Find where the given text appears and provide that cell's center as [x, y] coordinate. 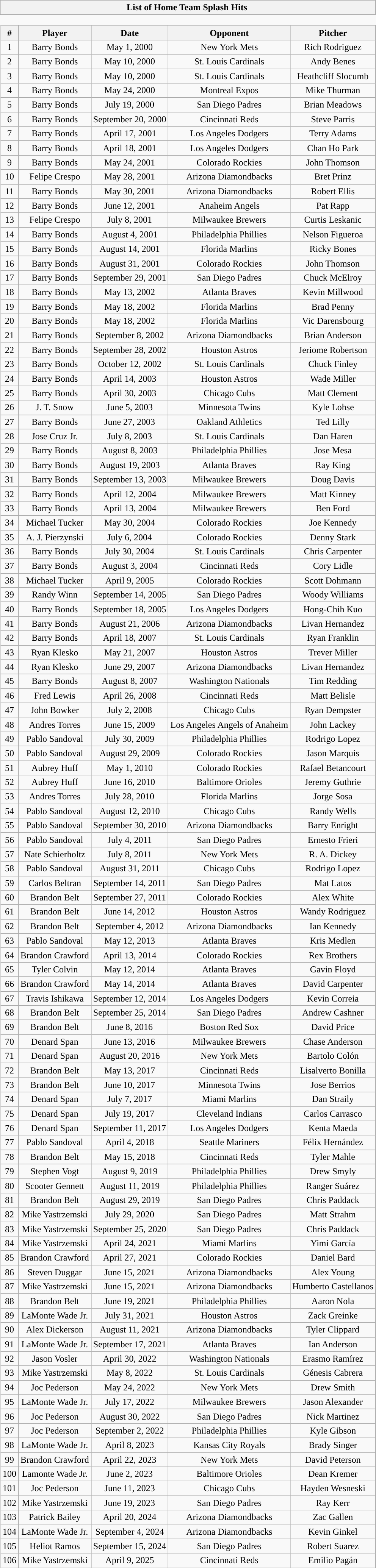
June 2, 2023 [130, 1474]
Player [55, 33]
97 [10, 1431]
Heliot Ramos [55, 1546]
September 8, 2002 [130, 335]
Kevin Correia [333, 999]
43 [10, 652]
47 [10, 710]
Erasmo Ramírez [333, 1359]
Opponent [229, 33]
Drew Smith [333, 1387]
53 [10, 797]
80 [10, 1186]
April 13, 2004 [130, 508]
July 7, 2017 [130, 1099]
April 30, 2022 [130, 1359]
Curtis Leskanic [333, 220]
April 9, 2005 [130, 580]
87 [10, 1287]
J. T. Snow [55, 407]
Montreal Expos [229, 90]
Patrick Bailey [55, 1517]
Humberto Castellanos [333, 1287]
Ernesto Frieri [333, 840]
July 30, 2004 [130, 552]
88 [10, 1301]
May 21, 2007 [130, 652]
Jose Cruz Jr. [55, 436]
September 20, 2000 [130, 119]
Doug Davis [333, 479]
69 [10, 1027]
Bret Prinz [333, 177]
29 [10, 451]
Denny Stark [333, 537]
September 4, 2024 [130, 1532]
5 [10, 105]
Barry Enright [333, 825]
Dan Straily [333, 1099]
74 [10, 1099]
May 13, 2017 [130, 1070]
62 [10, 926]
Trever Miller [333, 652]
June 11, 2023 [130, 1488]
Chase Anderson [333, 1042]
Matt Belisle [333, 696]
73 [10, 1085]
Terry Adams [333, 134]
June 13, 2016 [130, 1042]
6 [10, 119]
Robert Suarez [333, 1546]
Scooter Gennett [55, 1186]
79 [10, 1171]
95 [10, 1402]
Ranger Suárez [333, 1186]
93 [10, 1373]
Tyler Colvin [55, 969]
19 [10, 306]
36 [10, 552]
August 20, 2016 [130, 1056]
Lamonte Wade Jr. [55, 1474]
52 [10, 782]
18 [10, 292]
96 [10, 1416]
86 [10, 1272]
38 [10, 580]
Emilio Pagán [333, 1560]
39 [10, 595]
Ben Ford [333, 508]
June 29, 2007 [130, 667]
Kyle Lohse [333, 407]
September 14, 2011 [130, 883]
August 30, 2022 [130, 1416]
17 [10, 278]
91 [10, 1344]
August 31, 2011 [130, 869]
8 [10, 148]
99 [10, 1460]
11 [10, 191]
Mat Latos [333, 883]
May 30, 2004 [130, 523]
June 14, 2012 [130, 912]
Andy Benes [333, 61]
April 20, 2024 [130, 1517]
103 [10, 1517]
Alex Young [333, 1272]
12 [10, 206]
Tyler Mahle [333, 1157]
September 17, 2021 [130, 1344]
Chris Carpenter [333, 552]
Brian Meadows [333, 105]
July 19, 2017 [130, 1114]
Alex Dickerson [55, 1330]
September 25, 2020 [130, 1229]
April 8, 2023 [130, 1445]
40 [10, 609]
April 24, 2021 [130, 1243]
July 8, 2001 [130, 220]
3 [10, 76]
September 30, 2010 [130, 825]
41 [10, 624]
Los Angeles Angels of Anaheim [229, 724]
49 [10, 739]
Zack Greinke [333, 1315]
Chan Ho Park [333, 148]
Génesis Cabrera [333, 1373]
Carlos Carrasco [333, 1114]
27 [10, 422]
September 25, 2014 [130, 1013]
May 15, 2018 [130, 1157]
Rich Rodriguez [333, 47]
David Price [333, 1027]
63 [10, 941]
83 [10, 1229]
Cory Lidle [333, 566]
April 22, 2023 [130, 1460]
June 19, 2021 [130, 1301]
# [10, 33]
April 13, 2014 [130, 955]
31 [10, 479]
June 15, 2009 [130, 724]
List of Home Team Splash Hits [188, 8]
35 [10, 537]
14 [10, 234]
21 [10, 335]
25 [10, 393]
Cleveland Indians [229, 1114]
May 28, 2001 [130, 177]
August 29, 2009 [130, 753]
September 15, 2024 [130, 1546]
Kevin Ginkel [333, 1532]
59 [10, 883]
Scott Dohmann [333, 580]
Ray Kerr [333, 1503]
20 [10, 321]
May 24, 2001 [130, 162]
30 [10, 465]
September 12, 2014 [130, 999]
Nick Martinez [333, 1416]
9 [10, 162]
2 [10, 61]
92 [10, 1359]
September 14, 2005 [130, 595]
Ian Kennedy [333, 926]
June 19, 2023 [130, 1503]
Jeremy Guthrie [333, 782]
Ian Anderson [333, 1344]
May 13, 2002 [130, 292]
Jose Berrios [333, 1085]
April 14, 2003 [130, 379]
Bartolo Colón [333, 1056]
Joe Kennedy [333, 523]
Wade Miller [333, 379]
Yimi García [333, 1243]
56 [10, 840]
75 [10, 1114]
Matt Clement [333, 393]
August 4, 2001 [130, 234]
45 [10, 681]
September 29, 2001 [130, 278]
Jason Vosler [55, 1359]
John Bowker [55, 710]
July 8, 2003 [130, 436]
September 2, 2022 [130, 1431]
22 [10, 350]
94 [10, 1387]
Travis Ishikawa [55, 999]
July 17, 2022 [130, 1402]
May 1, 2000 [130, 47]
Fred Lewis [55, 696]
July 29, 2020 [130, 1214]
Gavin Floyd [333, 969]
90 [10, 1330]
Jeriome Robertson [333, 350]
Oakland Athletics [229, 422]
April 26, 2008 [130, 696]
Ted Lilly [333, 422]
Brady Singer [333, 1445]
Zac Gallen [333, 1517]
68 [10, 1013]
57 [10, 854]
Brad Penny [333, 306]
70 [10, 1042]
33 [10, 508]
July 30, 2009 [130, 739]
Lisalverto Bonilla [333, 1070]
Andrew Cashner [333, 1013]
10 [10, 177]
July 8, 2011 [130, 854]
June 12, 2001 [130, 206]
84 [10, 1243]
August 31, 2001 [130, 263]
Pitcher [333, 33]
Heathcliff Slocumb [333, 76]
July 19, 2000 [130, 105]
July 2, 2008 [130, 710]
May 12, 2013 [130, 941]
102 [10, 1503]
Robert Ellis [333, 191]
48 [10, 724]
September 13, 2003 [130, 479]
June 10, 2017 [130, 1085]
Matt Strahm [333, 1214]
23 [10, 364]
August 11, 2021 [130, 1330]
Nate Schierholtz [55, 854]
R. A. Dickey [333, 854]
David Peterson [333, 1460]
Woody Williams [333, 595]
Nelson Figueroa [333, 234]
May 30, 2001 [130, 191]
50 [10, 753]
Mike Thurman [333, 90]
August 21, 2006 [130, 624]
Ray King [333, 465]
67 [10, 999]
100 [10, 1474]
65 [10, 969]
April 9, 2025 [130, 1560]
August 8, 2007 [130, 681]
Rafael Betancourt [333, 768]
Jose Mesa [333, 451]
April 12, 2004 [130, 494]
Rex Brothers [333, 955]
89 [10, 1315]
July 28, 2010 [130, 797]
54 [10, 811]
Anaheim Angels [229, 206]
Dan Haren [333, 436]
April 17, 2001 [130, 134]
April 18, 2001 [130, 148]
May 14, 2014 [130, 984]
13 [10, 220]
Jason Alexander [333, 1402]
26 [10, 407]
June 27, 2003 [130, 422]
101 [10, 1488]
Kris Medlen [333, 941]
Stephen Vogt [55, 1171]
81 [10, 1200]
77 [10, 1142]
A. J. Pierzynski [55, 537]
Seattle Mariners [229, 1142]
May 12, 2014 [130, 969]
June 8, 2016 [130, 1027]
September 18, 2005 [130, 609]
June 16, 2010 [130, 782]
August 3, 2004 [130, 566]
Kansas City Royals [229, 1445]
August 12, 2010 [130, 811]
Ryan Dempster [333, 710]
Ricky Bones [333, 249]
September 27, 2011 [130, 897]
Brian Anderson [333, 335]
Drew Smyly [333, 1171]
24 [10, 379]
105 [10, 1546]
August 19, 2003 [130, 465]
37 [10, 566]
Félix Hernández [333, 1142]
Randy Wells [333, 811]
61 [10, 912]
Steve Parris [333, 119]
Ryan Franklin [333, 638]
July 31, 2021 [130, 1315]
15 [10, 249]
Hayden Wesneski [333, 1488]
Kyle Gibson [333, 1431]
58 [10, 869]
Pat Rapp [333, 206]
June 5, 2003 [130, 407]
April 18, 2007 [130, 638]
Tyler Clippard [333, 1330]
55 [10, 825]
60 [10, 897]
28 [10, 436]
78 [10, 1157]
42 [10, 638]
85 [10, 1258]
Carlos Beltran [55, 883]
Kenta Maeda [333, 1128]
64 [10, 955]
71 [10, 1056]
May 1, 2010 [130, 768]
Jorge Sosa [333, 797]
82 [10, 1214]
Chuck McElroy [333, 278]
16 [10, 263]
Wandy Rodriguez [333, 912]
May 24, 2022 [130, 1387]
July 4, 2011 [130, 840]
August 8, 2003 [130, 451]
September 4, 2012 [130, 926]
76 [10, 1128]
Matt Kinney [333, 494]
April 27, 2021 [130, 1258]
Jason Marquis [333, 753]
Dean Kremer [333, 1474]
Alex White [333, 897]
Randy Winn [55, 595]
David Carpenter [333, 984]
May 24, 2000 [130, 90]
66 [10, 984]
34 [10, 523]
April 30, 2003 [130, 393]
104 [10, 1532]
106 [10, 1560]
1 [10, 47]
46 [10, 696]
51 [10, 768]
Daniel Bard [333, 1258]
72 [10, 1070]
Hong-Chih Kuo [333, 609]
Date [130, 33]
Aaron Nola [333, 1301]
John Lackey [333, 724]
September 11, 2017 [130, 1128]
April 4, 2018 [130, 1142]
July 6, 2004 [130, 537]
Chuck Finley [333, 364]
Tim Redding [333, 681]
August 29, 2019 [130, 1200]
October 12, 2002 [130, 364]
Kevin Millwood [333, 292]
September 28, 2002 [130, 350]
August 14, 2001 [130, 249]
Vic Darensbourg [333, 321]
August 9, 2019 [130, 1171]
Boston Red Sox [229, 1027]
May 8, 2022 [130, 1373]
4 [10, 90]
August 11, 2019 [130, 1186]
98 [10, 1445]
32 [10, 494]
7 [10, 134]
Steven Duggar [55, 1272]
44 [10, 667]
